Search for the cell housing the specified text and yield its (x, y) center coordinate. 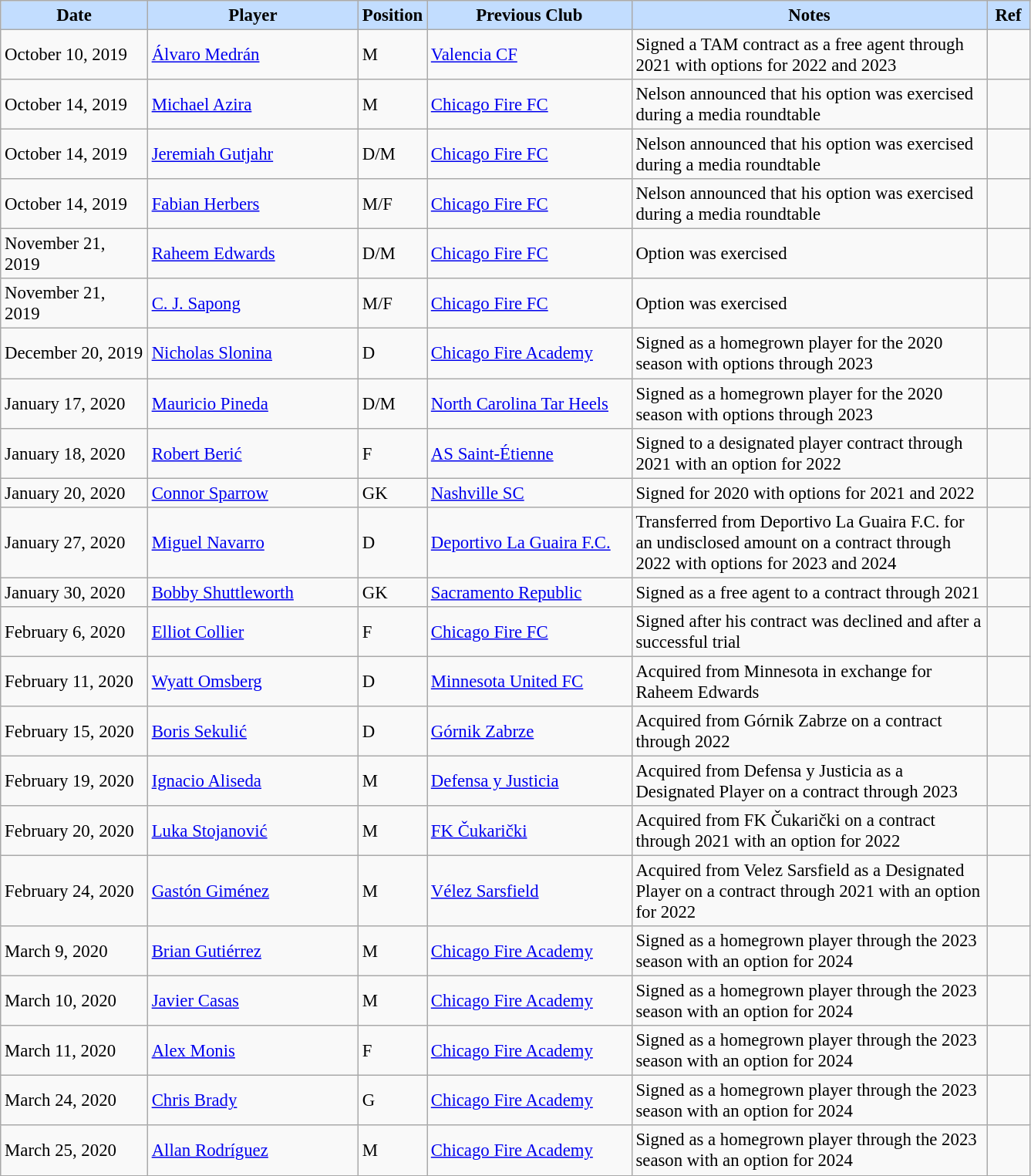
Fabian Herbers (253, 204)
Chris Brady (253, 1101)
FK Čukarički (530, 831)
Wyatt Omsberg (253, 682)
Ref (1009, 15)
Luka Stojanović (253, 831)
Notes (810, 15)
March 25, 2020 (74, 1151)
Acquired from FK Čukarički on a contract through 2021 with an option for 2022 (810, 831)
January 20, 2020 (74, 493)
January 18, 2020 (74, 453)
Robert Berić (253, 453)
Connor Sparrow (253, 493)
Defensa y Justicia (530, 780)
Elliot Collier (253, 632)
Minnesota United FC (530, 682)
Acquired from Minnesota in exchange for Raheem Edwards (810, 682)
February 20, 2020 (74, 831)
Gastón Giménez (253, 891)
Vélez Sarsfield (530, 891)
Acquired from Górnik Zabrze on a contract through 2022 (810, 731)
Raheem Edwards (253, 254)
Allan Rodríguez (253, 1151)
Sacramento Republic (530, 592)
January 30, 2020 (74, 592)
October 10, 2019 (74, 56)
Miguel Navarro (253, 542)
Signed as a free agent to a contract through 2021 (810, 592)
Signed for 2020 with options for 2021 and 2022 (810, 493)
Deportivo La Guaira F.C. (530, 542)
January 17, 2020 (74, 404)
March 24, 2020 (74, 1101)
March 11, 2020 (74, 1050)
March 10, 2020 (74, 1001)
Nicholas Slonina (253, 353)
Mauricio Pineda (253, 404)
Brian Gutiérrez (253, 952)
Signed a TAM contract as a free agent through 2021 with options for 2022 and 2023 (810, 56)
February 19, 2020 (74, 780)
January 27, 2020 (74, 542)
G (392, 1101)
Signed after his contract was declined and after a successful trial (810, 632)
Bobby Shuttleworth (253, 592)
Górnik Zabrze (530, 731)
Transferred from Deportivo La Guaira F.C. for an undisclosed amount on a contract through 2022 with options for 2023 and 2024 (810, 542)
Javier Casas (253, 1001)
Signed to a designated player contract through 2021 with an option for 2022 (810, 453)
North Carolina Tar Heels (530, 404)
February 15, 2020 (74, 731)
Player (253, 15)
Álvaro Medrán (253, 56)
Acquired from Defensa y Justicia as a Designated Player on a contract through 2023 (810, 780)
Valencia CF (530, 56)
Position (392, 15)
Alex Monis (253, 1050)
Date (74, 15)
Boris Sekulić (253, 731)
February 11, 2020 (74, 682)
Previous Club (530, 15)
Acquired from Velez Sarsfield as a Designated Player on a contract through 2021 with an option for 2022 (810, 891)
Michael Azira (253, 105)
Nashville SC (530, 493)
December 20, 2019 (74, 353)
March 9, 2020 (74, 952)
February 24, 2020 (74, 891)
AS Saint-Étienne (530, 453)
February 6, 2020 (74, 632)
Ignacio Aliseda (253, 780)
Jeremiah Gutjahr (253, 154)
C. J. Sapong (253, 304)
